Identify which cell holds the provided text, then report its (x, y) central coordinate. 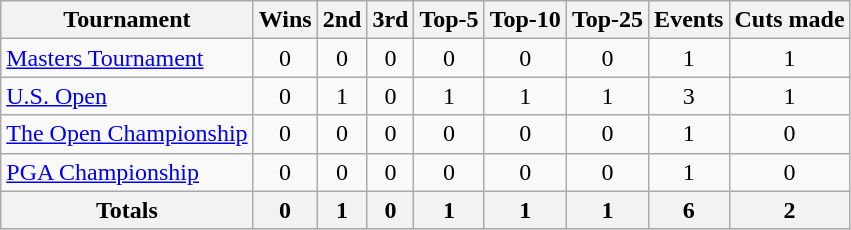
Cuts made (790, 20)
3rd (390, 20)
Wins (285, 20)
Top-25 (607, 20)
Top-5 (449, 20)
U.S. Open (127, 96)
Tournament (127, 20)
2nd (342, 20)
3 (689, 96)
PGA Championship (127, 172)
2 (790, 210)
Top-10 (525, 20)
6 (689, 210)
Masters Tournament (127, 58)
Events (689, 20)
The Open Championship (127, 134)
Totals (127, 210)
